Provide the [X, Y] coordinate of the cell's center where the given text is located.  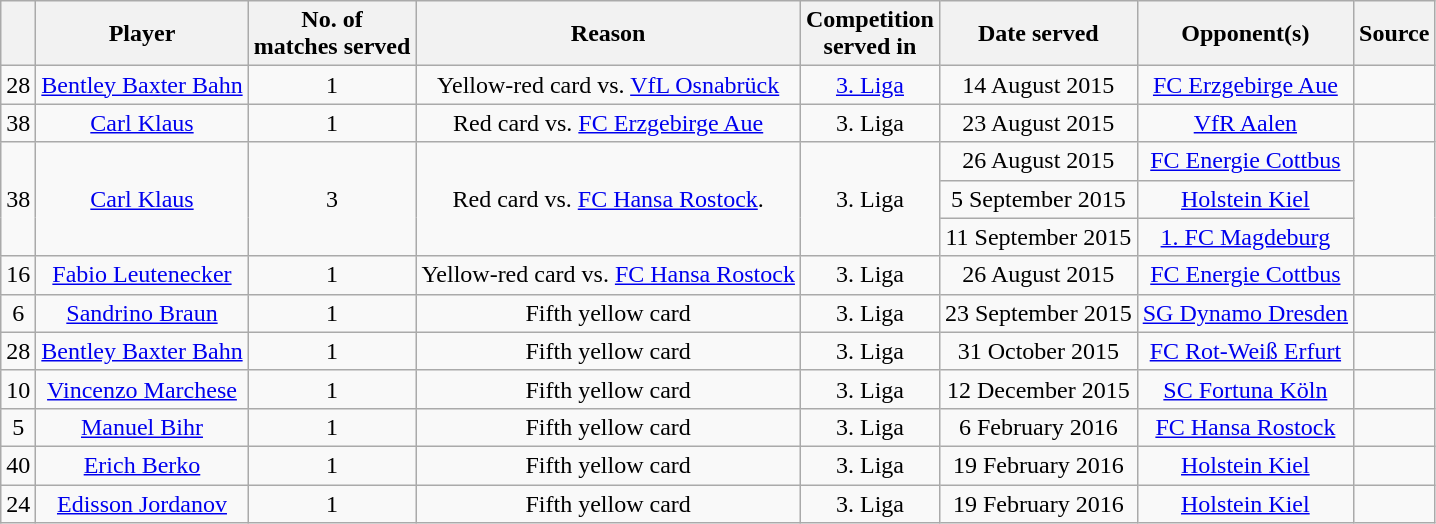
Edisson Jordanov [142, 503]
1. FC Magdeburg [1245, 237]
3 [332, 199]
Sandrino Braun [142, 313]
Date served [1038, 34]
FC Rot-Weiß Erfurt [1245, 351]
10 [18, 389]
Erich Berko [142, 465]
16 [18, 275]
Reason [608, 34]
Vincenzo Marchese [142, 389]
5 September 2015 [1038, 199]
14 August 2015 [1038, 85]
5 [18, 427]
6 [18, 313]
Yellow-red card vs. VfL Osnabrück [608, 85]
Opponent(s) [1245, 34]
Manuel Bihr [142, 427]
31 October 2015 [1038, 351]
12 December 2015 [1038, 389]
24 [18, 503]
23 August 2015 [1038, 123]
Yellow-red card vs. FC Hansa Rostock [608, 275]
Fabio Leutenecker [142, 275]
40 [18, 465]
SG Dynamo Dresden [1245, 313]
Red card vs. FC Hansa Rostock. [608, 199]
FC Hansa Rostock [1245, 427]
SC Fortuna Köln [1245, 389]
VfR Aalen [1245, 123]
Source [1394, 34]
No. of matches served [332, 34]
23 September 2015 [1038, 313]
Player [142, 34]
Competition served in [870, 34]
11 September 2015 [1038, 237]
6 February 2016 [1038, 427]
FC Erzgebirge Aue [1245, 85]
Red card vs. FC Erzgebirge Aue [608, 123]
